For the text-containing cell, return its midpoint in [x, y] coordinate format. 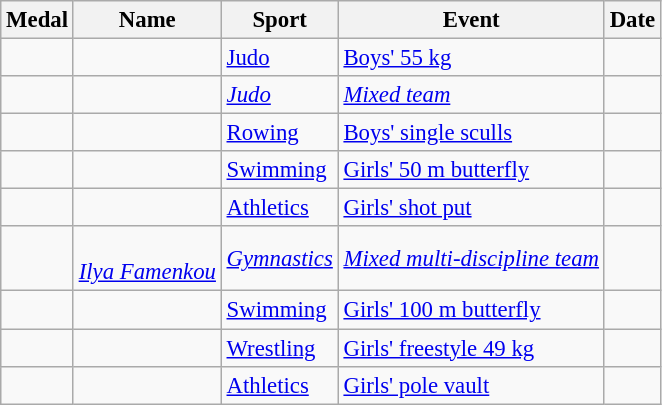
Name [147, 20]
Girls' 50 m butterfly [471, 170]
Sport [280, 20]
Gymnastics [280, 258]
Boys' single sculls [471, 133]
Medal [38, 20]
Boys' 55 kg [471, 58]
Girls' pole vault [471, 385]
Rowing [280, 133]
Ilya Famenkou [147, 258]
Mixed team [471, 95]
Girls' 100 m butterfly [471, 310]
Date [632, 20]
Mixed multi-discipline team [471, 258]
Girls' shot put [471, 208]
Girls' freestyle 49 kg [471, 348]
Wrestling [280, 348]
Event [471, 20]
